Identify which cell holds the provided text, then report its (X, Y) central coordinate. 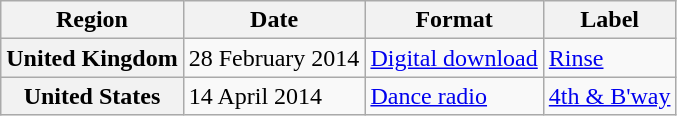
Digital download (454, 58)
14 April 2014 (274, 96)
Label (610, 20)
United Kingdom (92, 58)
Rinse (610, 58)
Date (274, 20)
4th & B'way (610, 96)
28 February 2014 (274, 58)
Format (454, 20)
Dance radio (454, 96)
Region (92, 20)
United States (92, 96)
